Find where the given text appears and provide that cell's center as [X, Y] coordinate. 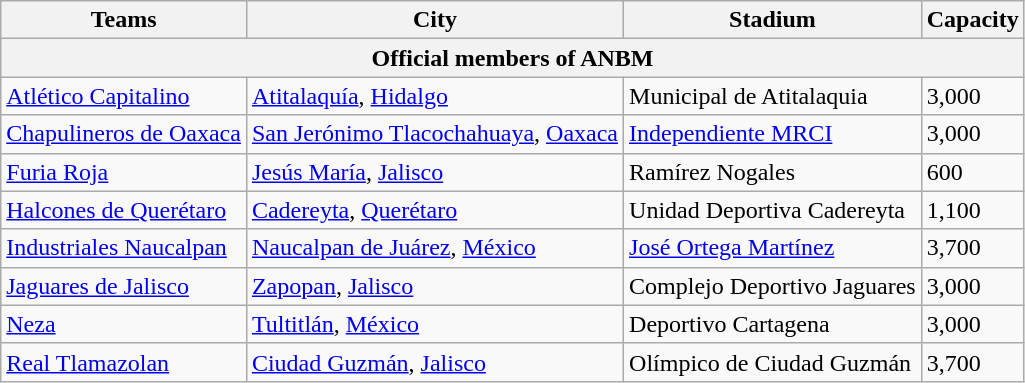
Furia Roja [124, 172]
Atlético Capitalino [124, 96]
Neza [124, 324]
Cadereyta, Querétaro [434, 210]
Real Tlamazolan [124, 362]
Naucalpan de Juárez, México [434, 248]
Unidad Deportiva Cadereyta [773, 210]
Industriales Naucalpan [124, 248]
Atitalaquía, Hidalgo [434, 96]
Ciudad Guzmán, Jalisco [434, 362]
Jesús María, Jalisco [434, 172]
Jaguares de Jalisco [124, 286]
Official members of ANBM [513, 58]
Ramírez Nogales [773, 172]
Olímpico de Ciudad Guzmán [773, 362]
Municipal de Atitalaquia [773, 96]
Complejo Deportivo Jaguares [773, 286]
600 [972, 172]
Deportivo Cartagena [773, 324]
Zapopan, Jalisco [434, 286]
Capacity [972, 20]
1,100 [972, 210]
Halcones de Querétaro [124, 210]
Chapulineros de Oaxaca [124, 134]
Teams [124, 20]
San Jerónimo Tlacochahuaya, Oaxaca [434, 134]
City [434, 20]
Tultitlán, México [434, 324]
Independiente MRCI [773, 134]
Stadium [773, 20]
José Ortega Martínez [773, 248]
